Extract the (X, Y) coordinate from the center of the cell holding the provided text.  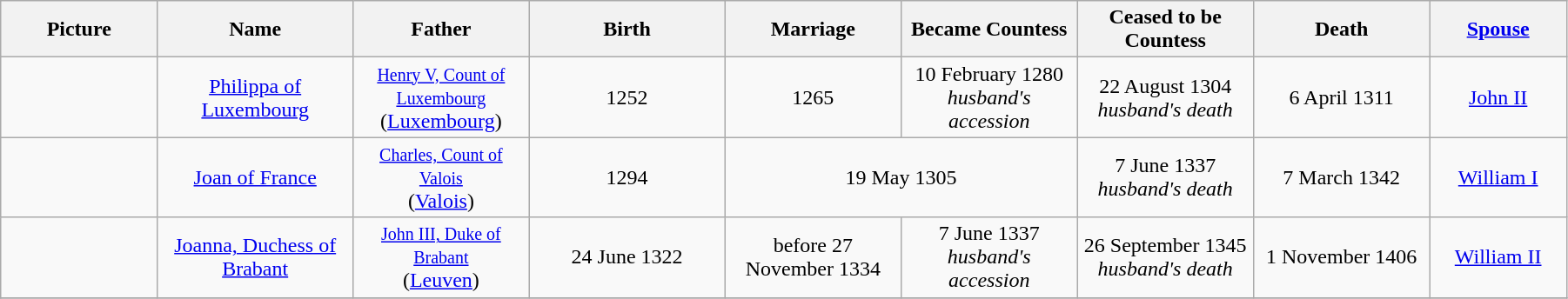
19 May 1305 (901, 177)
22 August 1304husband's death (1165, 97)
Joan of France (256, 177)
7 March 1342 (1341, 177)
6 April 1311 (1341, 97)
William II (1498, 257)
Death (1341, 30)
William I (1498, 177)
26 September 1345husband's death (1165, 257)
10 February 1280husband's accession (989, 97)
1252 (627, 97)
1294 (627, 177)
John II (1498, 97)
Birth (627, 30)
Henry V, Count of Luxembourg(Luxembourg) (441, 97)
Charles, Count of Valois(Valois) (441, 177)
1 November 1406 (1341, 257)
24 June 1322 (627, 257)
Marriage (813, 30)
Philippa of Luxembourg (256, 97)
7 June 1337husband's accession (989, 257)
Joanna, Duchess of Brabant (256, 257)
Became Countess (989, 30)
Spouse (1498, 30)
before 27 November 1334 (813, 257)
Name (256, 30)
1265 (813, 97)
Picture (79, 30)
John III, Duke of Brabant(Leuven) (441, 257)
Father (441, 30)
Ceased to be Countess (1165, 30)
7 June 1337husband's death (1165, 177)
